Provide the (X, Y) coordinate of the cell's center where the given text is located.  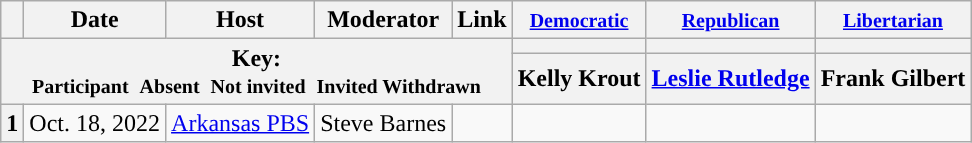
Steve Barnes (384, 123)
Date (95, 20)
Moderator (384, 20)
Republican (730, 20)
Leslie Rutledge (730, 78)
Kelly Krout (579, 78)
Oct. 18, 2022 (95, 123)
Link (482, 20)
Key: Participant Absent Not invited Invited Withdrawn (256, 72)
Libertarian (893, 20)
1 (12, 123)
Host (240, 20)
Democratic (579, 20)
Arkansas PBS (240, 123)
Frank Gilbert (893, 78)
